From the cell containing the given text, extract its center point as [x, y] coordinate. 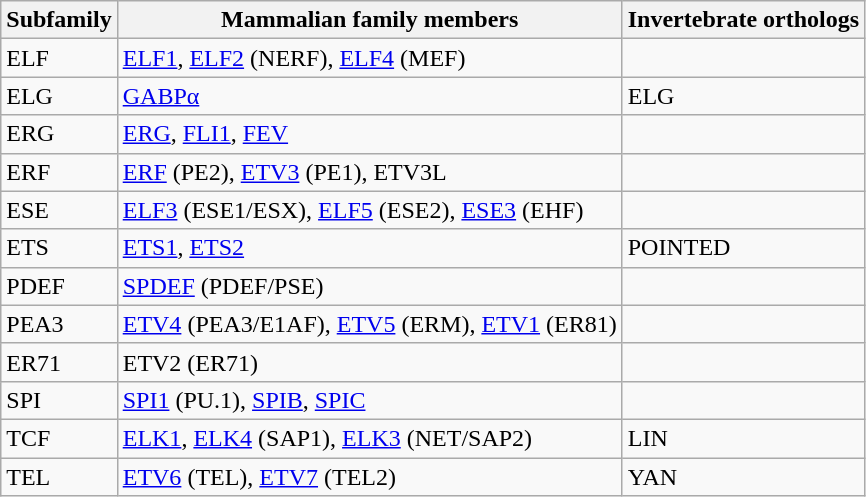
ERG, FLI1, FEV [370, 134]
ERF (PE2), ETV3 (PE1), ETV3L [370, 172]
Mammalian family members [370, 20]
SPI [59, 400]
PDEF [59, 286]
ETV6 (TEL), ETV7 (TEL2) [370, 477]
ER71 [59, 362]
ERF [59, 172]
ETS [59, 248]
ELF [59, 58]
ELF3 (ESE1/ESX), ELF5 (ESE2), ESE3 (EHF) [370, 210]
GABPα [370, 96]
ETV2 (ER71) [370, 362]
ESE [59, 210]
SPI1 (PU.1), SPIB, SPIC [370, 400]
ELF1, ELF2 (NERF), ELF4 (MEF) [370, 58]
POINTED [743, 248]
PEA3 [59, 324]
SPDEF (PDEF/PSE) [370, 286]
Subfamily [59, 20]
TCF [59, 438]
ETV4 (PEA3/E1AF), ETV5 (ERM), ETV1 (ER81) [370, 324]
YAN [743, 477]
ERG [59, 134]
ETS1, ETS2 [370, 248]
Invertebrate orthologs [743, 20]
TEL [59, 477]
ELK1, ELK4 (SAP1), ELK3 (NET/SAP2) [370, 438]
LIN [743, 438]
